From the cell containing the given text, extract its center point as (x, y) coordinate. 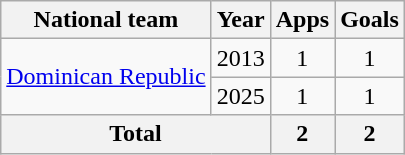
Goals (370, 20)
2025 (240, 96)
Year (240, 20)
Total (136, 134)
Dominican Republic (106, 77)
2013 (240, 58)
Apps (302, 20)
National team (106, 20)
